Return the (x, y) coordinate for the center point of the cell that contains the specified text.  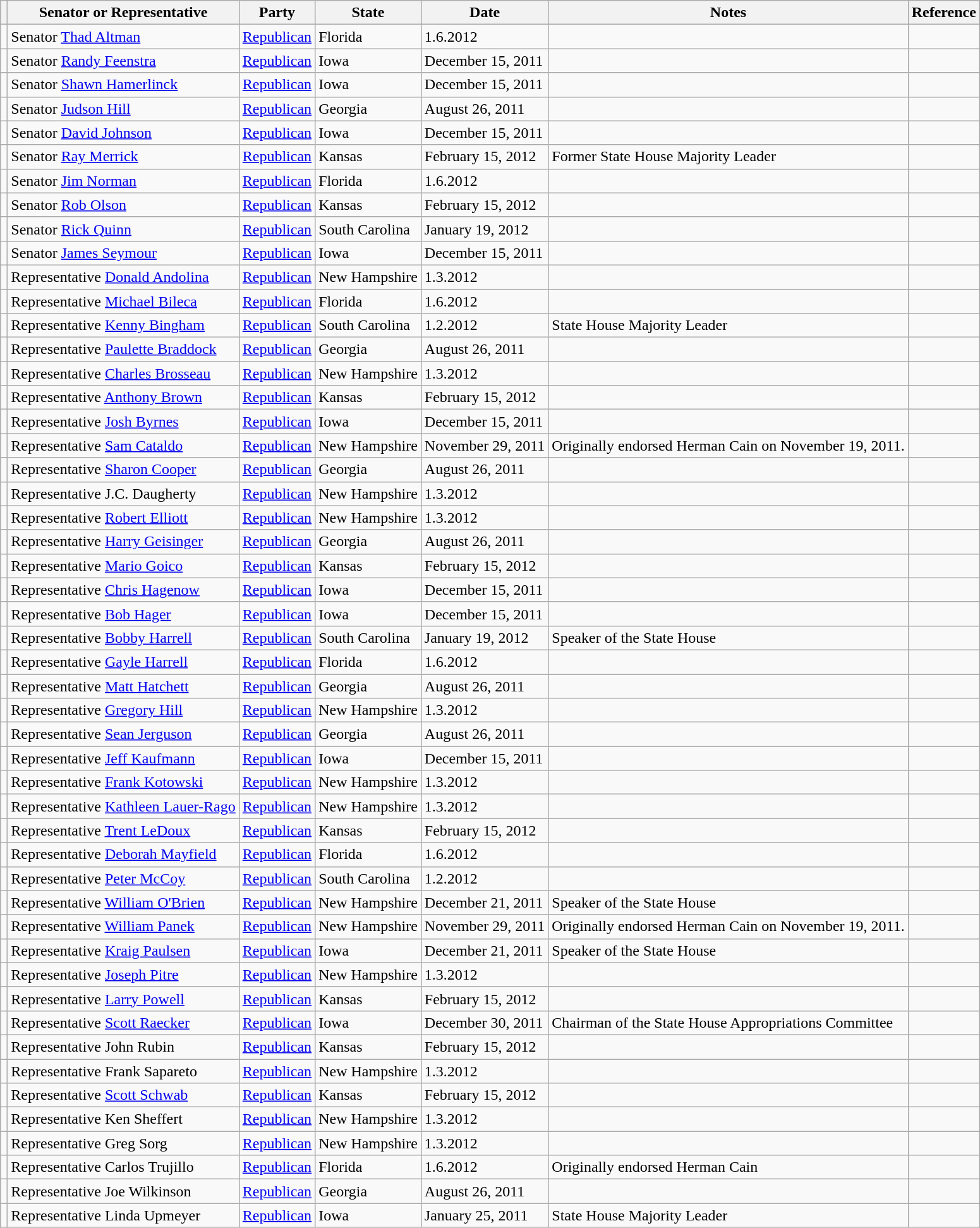
Representative Robert Elliott (123, 518)
Representative Michael Bileca (123, 301)
Representative Carlos Trujillo (123, 1167)
January 25, 2011 (484, 1215)
Representative Larry Powell (123, 999)
Representative Frank Sapareto (123, 1071)
Representative William Panek (123, 927)
Representative Joe Wilkinson (123, 1191)
Former State House Majority Leader (728, 157)
Representative Joseph Pitre (123, 975)
Representative Matt Hatchett (123, 686)
Representative Scott Schwab (123, 1095)
Representative Trent LeDoux (123, 830)
Senator Judson Hill (123, 109)
Representative Anthony Brown (123, 398)
Representative Sam Cataldo (123, 446)
Representative Donald Andolina (123, 277)
Senator Ray Merrick (123, 157)
Date (484, 13)
Notes (728, 13)
Representative Gregory Hill (123, 710)
Senator Rick Quinn (123, 229)
Representative Kenny Bingham (123, 325)
Senator Randy Feenstra (123, 61)
Senator James Seymour (123, 253)
State (368, 13)
Representative Greg Sorg (123, 1143)
Originally endorsed Herman Cain (728, 1167)
Representative Mario Goico (123, 566)
Representative Peter McCoy (123, 878)
Representative Gayle Harrell (123, 662)
Reference (944, 13)
Representative Linda Upmeyer (123, 1215)
Representative Sharon Cooper (123, 470)
Party (277, 13)
Representative Charles Brosseau (123, 374)
December 30, 2011 (484, 1023)
Representative Deborah Mayfield (123, 854)
Senator Jim Norman (123, 181)
Representative Josh Byrnes (123, 422)
Representative Chris Hagenow (123, 590)
Representative Ken Sheffert (123, 1119)
Representative Bob Hager (123, 614)
Representative Scott Raecker (123, 1023)
Senator Thad Altman (123, 37)
Representative William O'Brien (123, 903)
Representative Harry Geisinger (123, 542)
Representative Kathleen Lauer-Rago (123, 806)
Representative Jeff Kaufmann (123, 758)
Representative J.C. Daugherty (123, 494)
Senator or Representative (123, 13)
Representative Paulette Braddock (123, 350)
Senator Rob Olson (123, 205)
Chairman of the State House Appropriations Committee (728, 1023)
Representative John Rubin (123, 1047)
Senator David Johnson (123, 133)
Senator Shawn Hamerlinck (123, 85)
Representative Frank Kotowski (123, 782)
Representative Bobby Harrell (123, 638)
Representative Kraig Paulsen (123, 951)
Representative Sean Jerguson (123, 734)
